Output the [X, Y] coordinate of the center of the cell containing the given text.  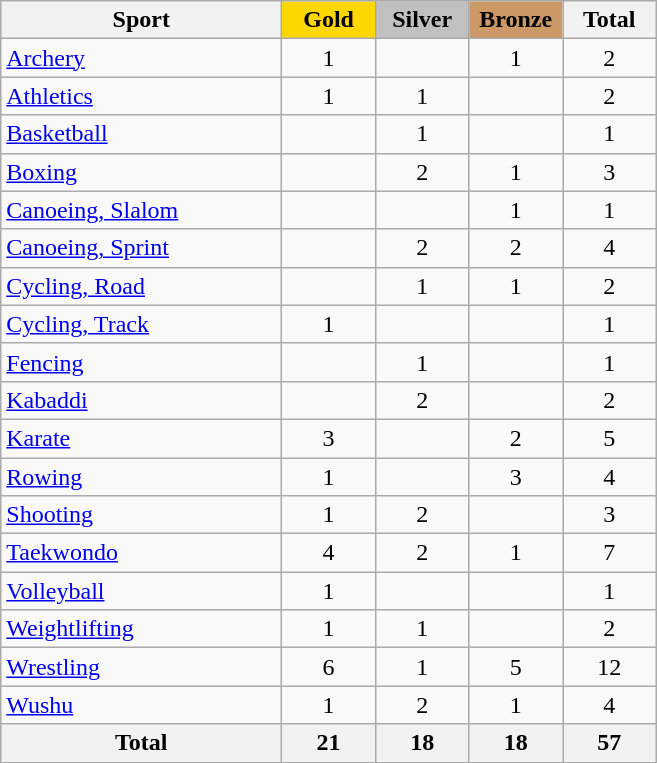
Kabaddi [142, 400]
6 [329, 667]
Silver [422, 20]
Basketball [142, 134]
Sport [142, 20]
Cycling, Road [142, 286]
7 [609, 553]
Wushu [142, 705]
Boxing [142, 172]
Taekwondo [142, 553]
Weightlifting [142, 629]
Canoeing, Sprint [142, 248]
Gold [329, 20]
Karate [142, 438]
Rowing [142, 477]
Canoeing, Slalom [142, 210]
Volleyball [142, 591]
Athletics [142, 96]
57 [609, 743]
Wrestling [142, 667]
12 [609, 667]
21 [329, 743]
Archery [142, 58]
Fencing [142, 362]
Bronze [516, 20]
Cycling, Track [142, 324]
Shooting [142, 515]
